Search for the cell housing the specified text and yield its [X, Y] center coordinate. 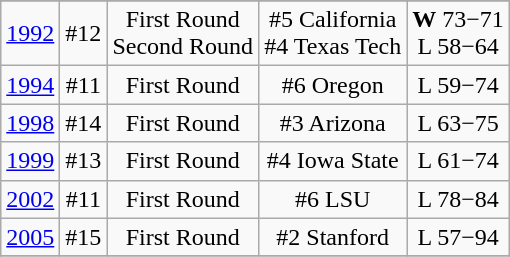
#5 California#4 Texas Tech [333, 34]
L 78−84 [458, 199]
#2 Stanford [333, 237]
#12 [84, 34]
L 63−75 [458, 123]
2005 [30, 237]
W 73−71L 58−64 [458, 34]
1999 [30, 161]
1994 [30, 85]
#6 Oregon [333, 85]
L 61−74 [458, 161]
#15 [84, 237]
#14 [84, 123]
L 57−94 [458, 237]
#3 Arizona [333, 123]
1992 [30, 34]
#4 Iowa State [333, 161]
First RoundSecond Round [183, 34]
2002 [30, 199]
#6 LSU [333, 199]
#13 [84, 161]
L 59−74 [458, 85]
1998 [30, 123]
